Return the [X, Y] coordinate for the center point of the cell that contains the specified text.  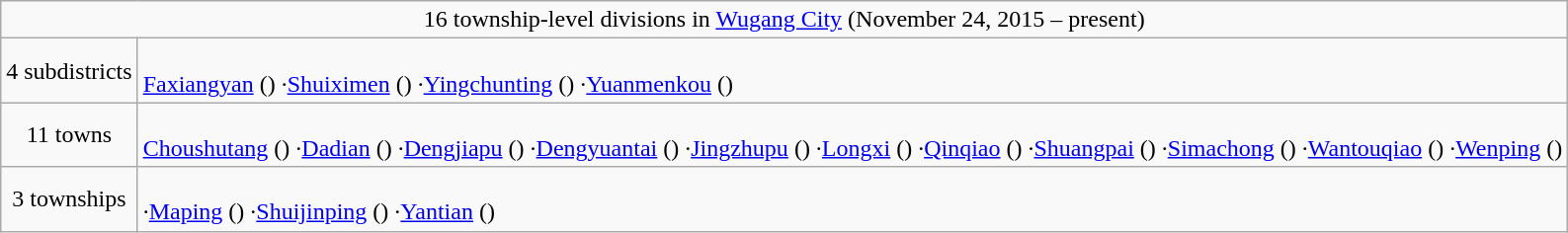
4 subdistricts [69, 71]
Faxiangyan () ·Shuiximen () ·Yingchunting () ·Yuanmenkou () [853, 71]
16 township-level divisions in Wugang City (November 24, 2015 – present) [784, 20]
Choushutang () ·Dadian () ·Dengjiapu () ·Dengyuantai () ·Jingzhupu () ·Longxi () ·Qinqiao () ·Shuangpai () ·Simachong () ·Wantouqiao () ·Wenping () [853, 134]
11 towns [69, 134]
·Maping () ·Shuijinping () ·Yantian () [853, 199]
3 townships [69, 199]
